Detect which cell encompasses the target text, then output its [X, Y] center coordinate. 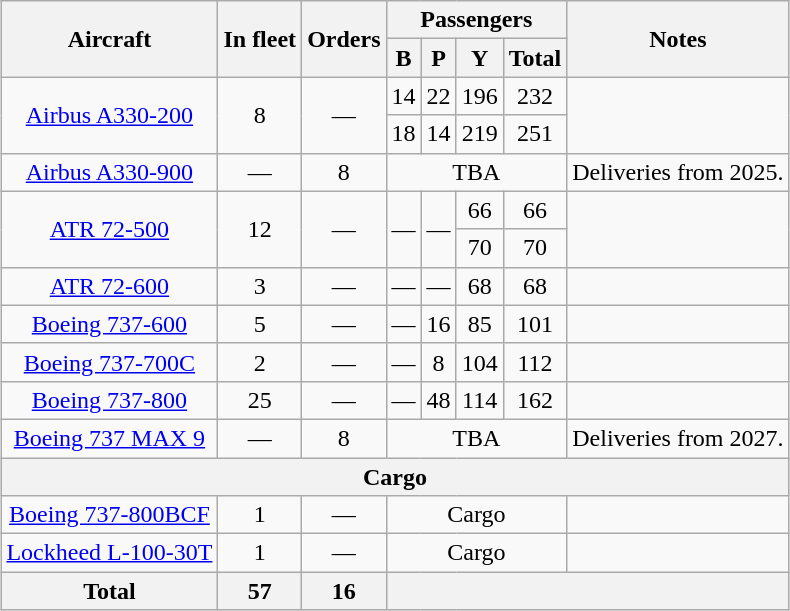
85 [480, 324]
Boeing 737-800BCF [110, 515]
101 [535, 324]
ATR 72-600 [110, 286]
162 [535, 400]
Passengers [476, 20]
ATR 72-500 [110, 229]
Boeing 737 MAX 9 [110, 438]
Lockheed L-100-30T [110, 553]
18 [404, 134]
Notes [678, 39]
112 [535, 362]
Boeing 737-600 [110, 324]
2 [260, 362]
Aircraft [110, 39]
Y [480, 58]
196 [480, 96]
114 [480, 400]
48 [438, 400]
251 [535, 134]
5 [260, 324]
Boeing 737-800 [110, 400]
219 [480, 134]
25 [260, 400]
In fleet [260, 39]
B [404, 58]
Airbus A330-900 [110, 172]
P [438, 58]
12 [260, 229]
Airbus A330-200 [110, 115]
Deliveries from 2027. [678, 438]
22 [438, 96]
Orders [344, 39]
3 [260, 286]
232 [535, 96]
57 [260, 591]
104 [480, 362]
Deliveries from 2025. [678, 172]
Boeing 737-700C [110, 362]
